Determine the (x, y) coordinate at the center of the cell enclosing the given text.  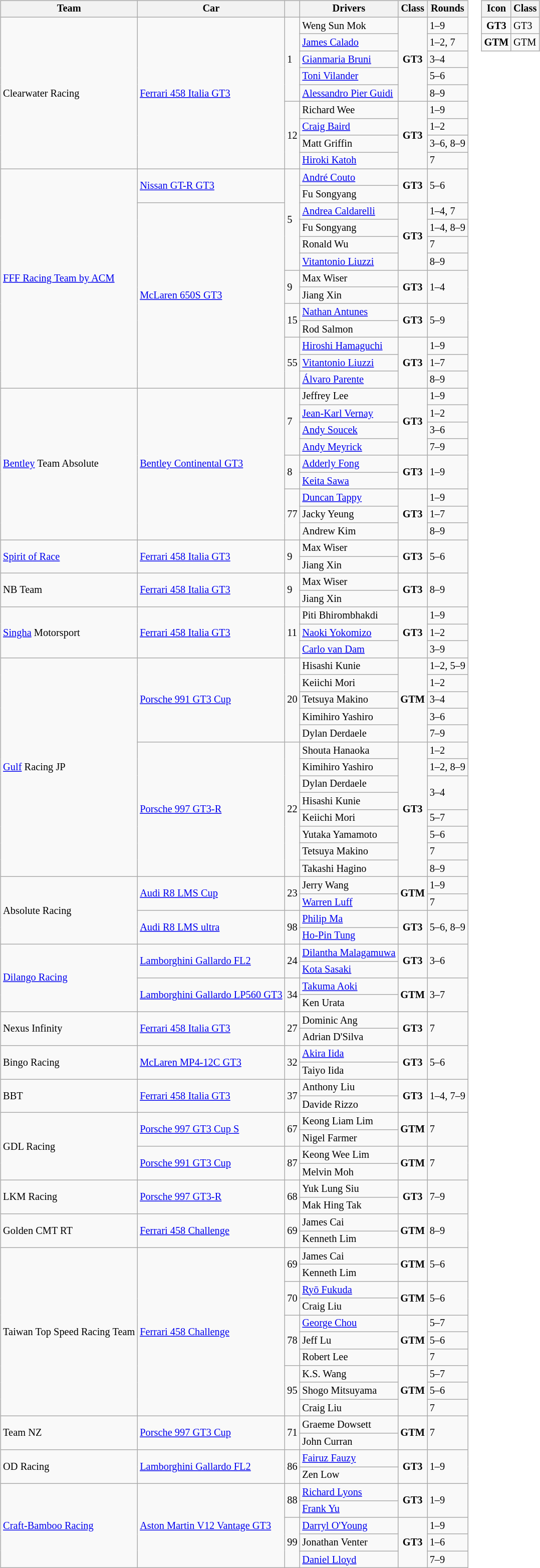
20 (292, 700)
71 (292, 1433)
Andy Meyrick (349, 447)
Ronald Wu (349, 245)
11 (292, 632)
1–4, 8–9 (448, 228)
Ken Urata (349, 1003)
GDL Racing (69, 1147)
Naoki Yokomizo (349, 633)
Davide Rizzo (349, 1104)
Bingo Racing (69, 1062)
88 (292, 1500)
Duncan Tappy (349, 498)
1–4, 7–9 (448, 1096)
Audi R8 LMS Cup (211, 893)
86 (292, 1466)
3–6, 8–9 (448, 144)
Keita Sawa (349, 481)
Álvaro Parente (349, 380)
Weng Sun Mok (349, 26)
Alessandro Pier Guidi (349, 93)
34 (292, 995)
Porsche 997 GT3 Cup S (211, 1130)
23 (292, 893)
32 (292, 1062)
87 (292, 1163)
Hiroshi Hamaguchi (349, 346)
Craft-Bamboo Racing (69, 1525)
McLaren 650S GT3 (211, 295)
Keong Liam Lim (349, 1121)
Golden CMT RT (69, 1231)
Nissan GT-R GT3 (211, 185)
LKM Racing (69, 1197)
Clearwater Racing (69, 93)
1–4 (448, 286)
Nexus Infinity (69, 1029)
Dominic Ang (349, 1020)
Shouta Hanaoka (349, 751)
Frank Yu (349, 1509)
Singha Motorsport (69, 632)
Gianmaria Bruni (349, 60)
27 (292, 1029)
Daniel Lloyd (349, 1559)
OD Racing (69, 1466)
Ryō Fukuda (349, 1290)
André Couto (349, 177)
Jean-Karl Vernay (349, 413)
37 (292, 1096)
55 (292, 363)
Adderly Fong (349, 464)
Spirit of Race (69, 557)
Rod Salmon (349, 329)
Shogo Mitsuyama (349, 1391)
8 (292, 472)
5–6, 8–9 (448, 927)
Hiroki Katoh (349, 161)
77 (292, 515)
12 (292, 135)
5–9 (448, 321)
Robert Lee (349, 1357)
1–4, 7 (448, 211)
Bentley Team Absolute (69, 464)
Carlo van Dam (349, 650)
24 (292, 961)
Keong Wee Lim (349, 1155)
Bentley Continental GT3 (211, 464)
Team NZ (69, 1433)
15 (292, 321)
Craig Baird (349, 127)
Jeffrey Lee (349, 397)
Takuma Aoki (349, 987)
Andy Soucek (349, 430)
Nigel Farmer (349, 1138)
1–2, 8–9 (448, 767)
Piti Bhirombhakdi (349, 615)
Yutaka Yamamoto (349, 835)
Zen Low (349, 1475)
Takashi Hagino (349, 868)
Ho-Pin Tung (349, 936)
Adrian D'Silva (349, 1037)
Fairuz Fauzy (349, 1458)
99 (292, 1542)
John Curran (349, 1441)
FFF Racing Team by ACM (69, 278)
Andrea Caldarelli (349, 211)
67 (292, 1130)
22 (292, 809)
Yuk Lung Siu (349, 1189)
3–7 (448, 995)
Jerry Wang (349, 885)
Toni Vilander (349, 76)
95 (292, 1391)
1 (292, 59)
Taiwan Top Speed Racing Team (69, 1332)
Darryl O'Young (349, 1526)
Jonathan Venter (349, 1542)
70 (292, 1298)
5 (292, 219)
Richard Lyons (349, 1492)
BBT (69, 1096)
Akira Iida (349, 1054)
Icon (496, 9)
Gulf Racing JP (69, 767)
Car (211, 9)
Matt Griffin (349, 144)
3–9 (448, 650)
Jeff Lu (349, 1340)
Rounds (448, 9)
Graeme Dowsett (349, 1425)
Dilango Racing (69, 978)
Porsche 997 GT3 Cup (211, 1433)
1–2, 5–9 (448, 666)
Dilantha Malagamuwa (349, 953)
NB Team (69, 590)
Kota Sasaki (349, 970)
78 (292, 1340)
Nathan Antunes (349, 312)
98 (292, 927)
Mak Hing Tak (349, 1205)
Audi R8 LMS ultra (211, 927)
Warren Luff (349, 902)
Taiyo Iida (349, 1071)
Absolute Racing (69, 910)
68 (292, 1197)
Team (69, 9)
Drivers (349, 9)
Richard Wee (349, 110)
1–2, 7 (448, 43)
George Chou (349, 1324)
K.S. Wang (349, 1374)
Lamborghini Gallardo LP560 GT3 (211, 995)
Andrew Kim (349, 531)
Philip Ma (349, 919)
1–6 (448, 1542)
McLaren MP4-12C GT3 (211, 1062)
James Calado (349, 43)
Jacky Yeung (349, 514)
Anthony Liu (349, 1088)
Aston Martin V12 Vantage GT3 (211, 1525)
Melvin Moh (349, 1172)
